Find where the given text appears and provide that cell's center as (X, Y) coordinate. 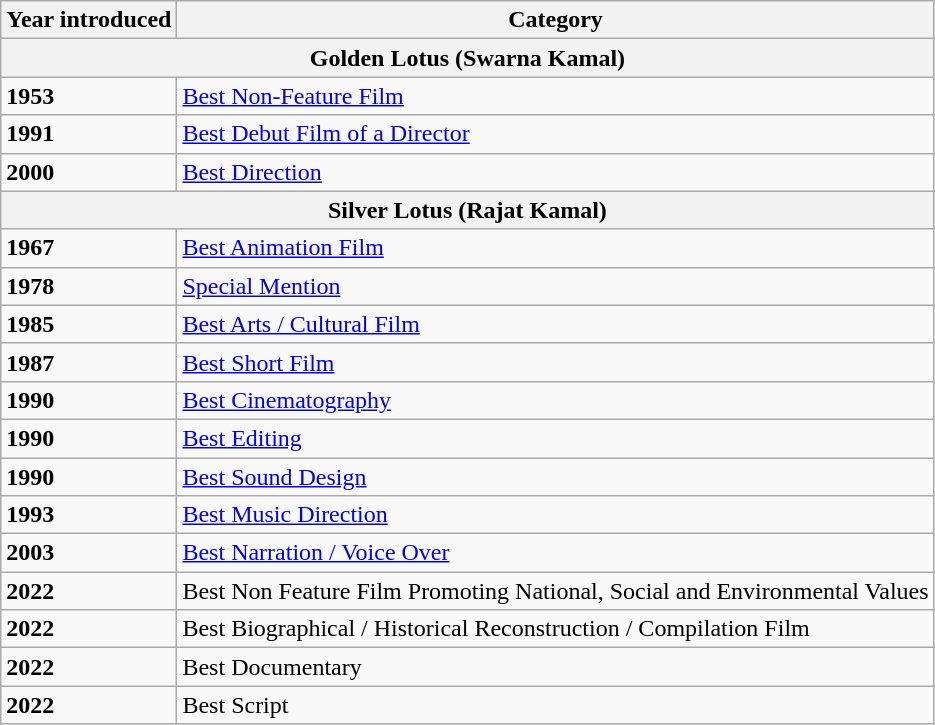
Year introduced (89, 20)
Best Narration / Voice Over (556, 553)
Best Animation Film (556, 248)
Best Biographical / Historical Reconstruction / Compilation Film (556, 629)
Best Music Direction (556, 515)
Silver Lotus (Rajat Kamal) (468, 210)
Best Cinematography (556, 400)
Best Non Feature Film Promoting National, Social and Environmental Values (556, 591)
Best Sound Design (556, 477)
Best Editing (556, 438)
2000 (89, 172)
Best Arts / Cultural Film (556, 324)
1978 (89, 286)
1991 (89, 134)
Best Script (556, 705)
Category (556, 20)
1985 (89, 324)
2003 (89, 553)
Golden Lotus (Swarna Kamal) (468, 58)
Best Documentary (556, 667)
Best Non-Feature Film (556, 96)
1987 (89, 362)
1953 (89, 96)
Special Mention (556, 286)
1993 (89, 515)
Best Debut Film of a Director (556, 134)
1967 (89, 248)
Best Short Film (556, 362)
Best Direction (556, 172)
